For the text-containing cell, return its midpoint in (x, y) coordinate format. 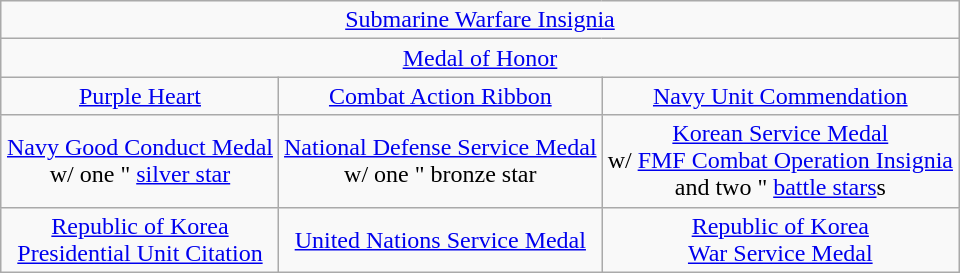
National Defense Service Medal w/ one " bronze star (441, 161)
Korean Service Medal w/ FMF Combat Operation Insignia and two " battle starss (780, 161)
Republic of Korea War Service Medal (780, 240)
United Nations Service Medal (441, 240)
Republic of Korea Presidential Unit Citation (140, 240)
Medal of Honor (480, 58)
Navy Unit Commendation (780, 96)
Submarine Warfare Insignia (480, 20)
Navy Good Conduct Medal w/ one " silver star (140, 161)
Purple Heart (140, 96)
Combat Action Ribbon (441, 96)
